Detect which cell encompasses the target text, then output its [X, Y] center coordinate. 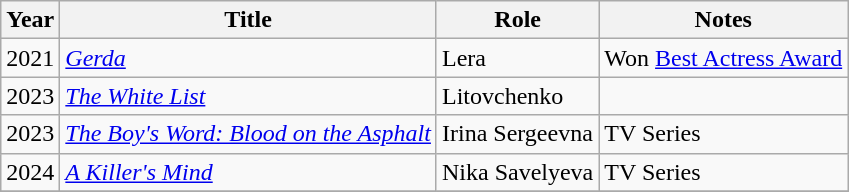
Year [30, 20]
Role [517, 20]
Irina Sergeevna [517, 134]
Litovchenko [517, 96]
The White List [248, 96]
Title [248, 20]
Won Best Actress Award [724, 58]
Nika Savelyeva [517, 172]
Gerda [248, 58]
Lera [517, 58]
A Killer's Mind [248, 172]
2021 [30, 58]
The Boy's Word: Blood on the Asphalt [248, 134]
Notes [724, 20]
2024 [30, 172]
